Detect which cell encompasses the target text, then output its [X, Y] center coordinate. 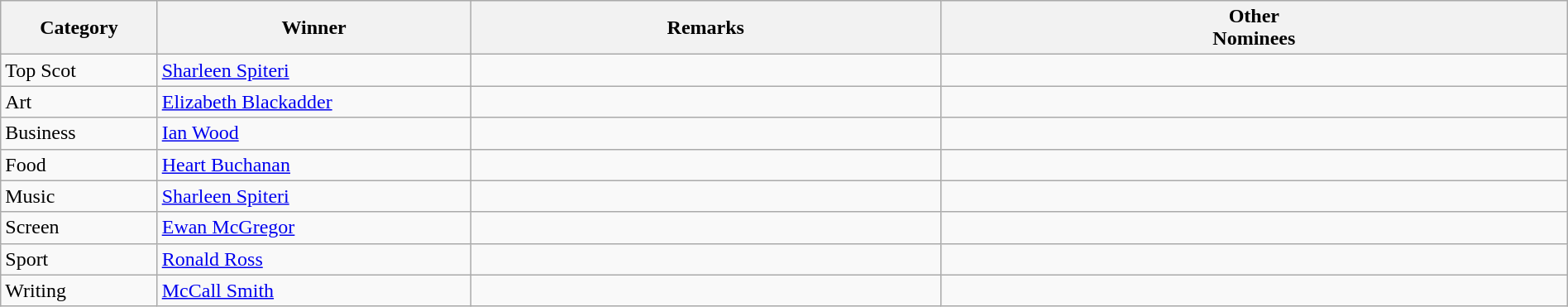
Winner [314, 28]
Sport [79, 259]
Ian Wood [314, 133]
Food [79, 165]
Screen [79, 228]
Business [79, 133]
Remarks [705, 28]
Top Scot [79, 70]
Ewan McGregor [314, 228]
Music [79, 196]
Heart Buchanan [314, 165]
Ronald Ross [314, 259]
OtherNominees [1254, 28]
Writing [79, 290]
McCall Smith [314, 290]
Elizabeth Blackadder [314, 102]
Category [79, 28]
Art [79, 102]
